Identify which cell holds the provided text, then report its [x, y] central coordinate. 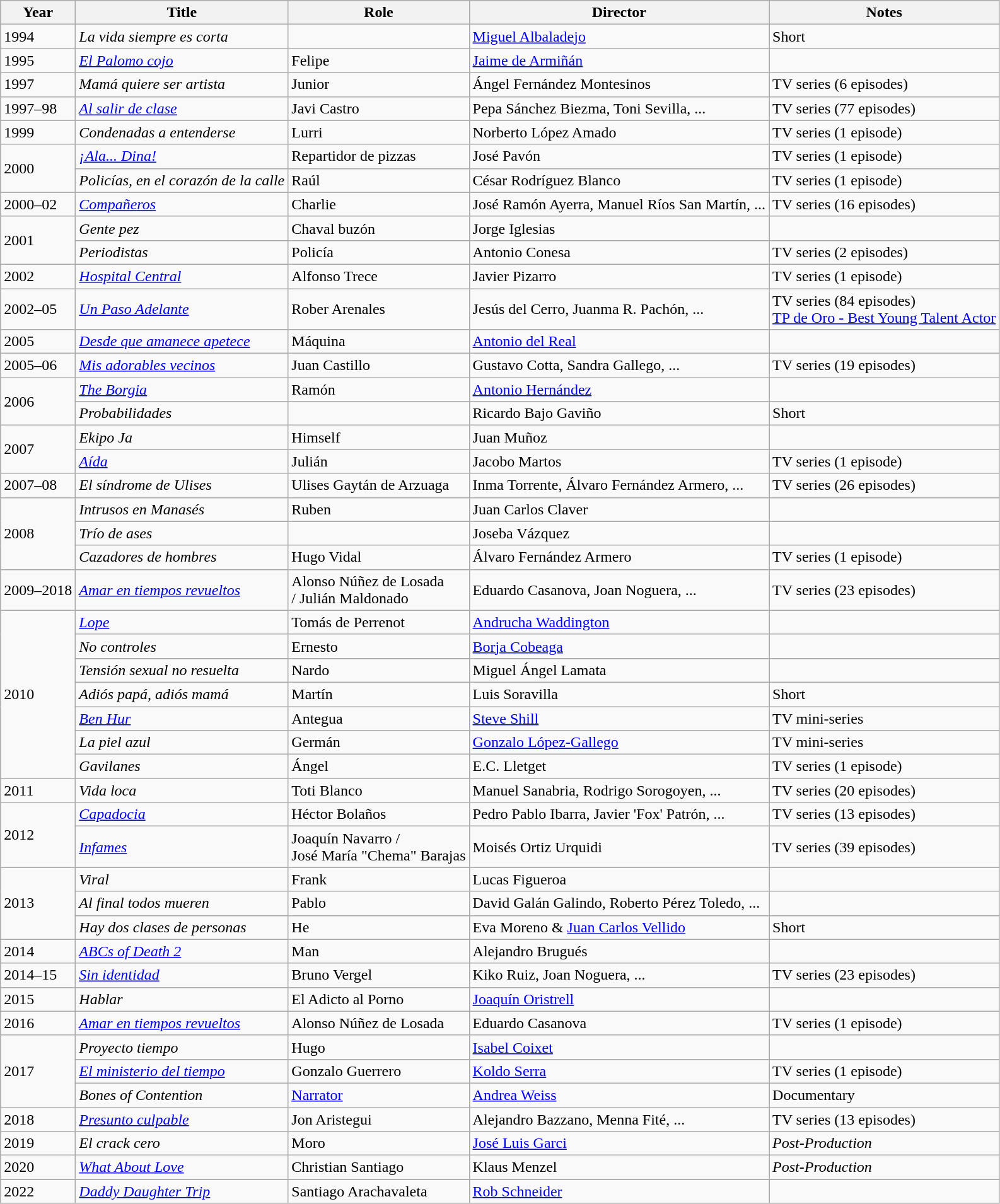
Hay dos clases de personas [182, 927]
Antonio Conesa [619, 252]
Aída [182, 461]
Sin identidad [182, 975]
Joseba Vázquez [619, 533]
Policía [378, 252]
Probabilidades [182, 414]
Pepa Sánchez Biezma, Toni Sevilla, ... [619, 108]
TV series (20 episodes) [884, 790]
Documentary [884, 1095]
Moro [378, 1143]
Juan Castillo [378, 366]
Gavilanes [182, 767]
Juan Carlos Claver [619, 509]
TV series (2 episodes) [884, 252]
2015 [38, 999]
2007 [38, 449]
Martín [378, 694]
Capadocia [182, 814]
Tensión sexual no resuelta [182, 670]
La vida siempre es corta [182, 37]
Steve Shill [619, 718]
Jesús del Cerro, Juanma R. Pachón, ... [619, 309]
Repartidor de pizzas [378, 156]
¡Ala... Dina! [182, 156]
TV series (39 episodes) [884, 847]
Andrea Weiss [619, 1095]
TV series (77 episodes) [884, 108]
Nardo [378, 670]
TV series (19 episodes) [884, 366]
Alonso Núñez de Losada [378, 1023]
Klaus Menzel [619, 1167]
2016 [38, 1023]
2008 [38, 533]
2005–06 [38, 366]
Manuel Sanabria, Rodrigo Sorogoyen, ... [619, 790]
Intrusos en Manasés [182, 509]
Chaval buzón [378, 228]
El síndrome de Ulises [182, 485]
2007–08 [38, 485]
Man [378, 951]
El ministerio del tiempo [182, 1071]
Desde que amanece apetece [182, 342]
Frank [378, 879]
Director [619, 13]
Héctor Bolaños [378, 814]
José Ramón Ayerra, Manuel Ríos San Martín, ... [619, 204]
2010 [38, 694]
Julián [378, 461]
Felipe [378, 61]
Alejandro Brugués [619, 951]
Ben Hur [182, 718]
2002 [38, 276]
Pablo [378, 903]
Viral [182, 879]
Luis Soravilla [619, 694]
Adiós papá, adiós mamá [182, 694]
Miguel Ángel Lamata [619, 670]
Raúl [378, 180]
Infames [182, 847]
Joaquín Oristrell [619, 999]
El Palomo cojo [182, 61]
Tomás de Perrenot [378, 622]
Antonio Hernández [619, 390]
Mamá quiere ser artista [182, 84]
Gonzalo Guerrero [378, 1071]
Jacobo Martos [619, 461]
Un Paso Adelante [182, 309]
Kiko Ruiz, Joan Noguera, ... [619, 975]
What About Love [182, 1167]
Ernesto [378, 646]
TV series (6 episodes) [884, 84]
Vida loca [182, 790]
2005 [38, 342]
Moisés Ortiz Urquidi [619, 847]
Ulises Gaytán de Arzuaga [378, 485]
Ruben [378, 509]
Antonio del Real [619, 342]
La piel azul [182, 743]
Condenadas a entenderse [182, 132]
Daddy Daughter Trip [182, 1191]
Presunto culpable [182, 1119]
Al salir de clase [182, 108]
Role [378, 13]
1997–98 [38, 108]
Ekipo Ja [182, 437]
Proyecto tiempo [182, 1047]
2000 [38, 168]
Koldo Serra [619, 1071]
Juan Muñoz [619, 437]
Al final todos mueren [182, 903]
El crack cero [182, 1143]
He [378, 927]
Máquina [378, 342]
José Pavón [619, 156]
Title [182, 13]
Javier Pizarro [619, 276]
Pedro Pablo Ibarra, Javier 'Fox' Patrón, ... [619, 814]
ABCs of Death 2 [182, 951]
Christian Santiago [378, 1167]
Notes [884, 13]
2019 [38, 1143]
Hablar [182, 999]
Rob Schneider [619, 1191]
Alfonso Trece [378, 276]
Inma Torrente, Álvaro Fernández Armero, ... [619, 485]
Eva Moreno & Juan Carlos Vellido [619, 927]
Charlie [378, 204]
TV series (84 episodes)TP de Oro - Best Young Talent Actor [884, 309]
Eduardo Casanova, Joan Noguera, ... [619, 590]
Javi Castro [378, 108]
2013 [38, 903]
2014–15 [38, 975]
The Borgia [182, 390]
2022 [38, 1191]
2020 [38, 1167]
Lucas Figueroa [619, 879]
José Luis Garci [619, 1143]
Eduardo Casanova [619, 1023]
TV series (16 episodes) [884, 204]
Gonzalo López-Gallego [619, 743]
Ángel [378, 767]
1999 [38, 132]
Compañeros [182, 204]
Andrucha Waddington [619, 622]
Joaquín Navarro / José María "Chema" Barajas [378, 847]
Mis adorables vecinos [182, 366]
Cazadores de hombres [182, 557]
Hospital Central [182, 276]
Ángel Fernández Montesinos [619, 84]
Alonso Núñez de Losada / Julián Maldonado [378, 590]
Policías, en el corazón de la calle [182, 180]
1994 [38, 37]
Lurri [378, 132]
Lope [182, 622]
No controles [182, 646]
Bones of Contention [182, 1095]
Jon Aristegui [378, 1119]
Rober Arenales [378, 309]
Bruno Vergel [378, 975]
César Rodríguez Blanco [619, 180]
1997 [38, 84]
2012 [38, 835]
Year [38, 13]
2006 [38, 402]
2009–2018 [38, 590]
Hugo [378, 1047]
Miguel Albaladejo [619, 37]
Norberto López Amado [619, 132]
2017 [38, 1071]
Ramón [378, 390]
Santiago Arachavaleta [378, 1191]
Hugo Vidal [378, 557]
Ricardo Bajo Gaviño [619, 414]
2000–02 [38, 204]
2002–05 [38, 309]
Gustavo Cotta, Sandra Gallego, ... [619, 366]
Jaime de Armiñán [619, 61]
Junior [378, 84]
El Adicto al Porno [378, 999]
Gente pez [182, 228]
2018 [38, 1119]
Antegua [378, 718]
Álvaro Fernández Armero [619, 557]
Borja Cobeaga [619, 646]
Trío de ases [182, 533]
Periodistas [182, 252]
Alejandro Bazzano, Menna Fité, ... [619, 1119]
Jorge Iglesias [619, 228]
Isabel Coixet [619, 1047]
Narrator [378, 1095]
1995 [38, 61]
E.C. Lletget [619, 767]
David Galán Galindo, Roberto Pérez Toledo, ... [619, 903]
Germán [378, 743]
2001 [38, 240]
Toti Blanco [378, 790]
2011 [38, 790]
2014 [38, 951]
TV series (26 episodes) [884, 485]
Himself [378, 437]
